For the text-containing cell, return its midpoint in [x, y] coordinate format. 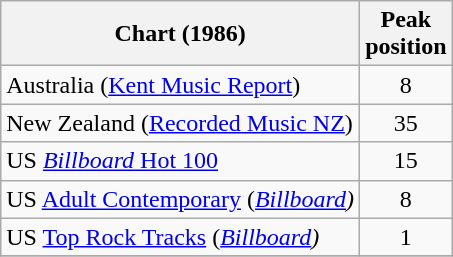
35 [406, 123]
1 [406, 237]
US Adult Contemporary (Billboard) [180, 199]
Australia (Kent Music Report) [180, 85]
US Top Rock Tracks (Billboard) [180, 237]
New Zealand (Recorded Music NZ) [180, 123]
US Billboard Hot 100 [180, 161]
Chart (1986) [180, 34]
Peakposition [406, 34]
15 [406, 161]
